For the text-containing cell, return its midpoint in (x, y) coordinate format. 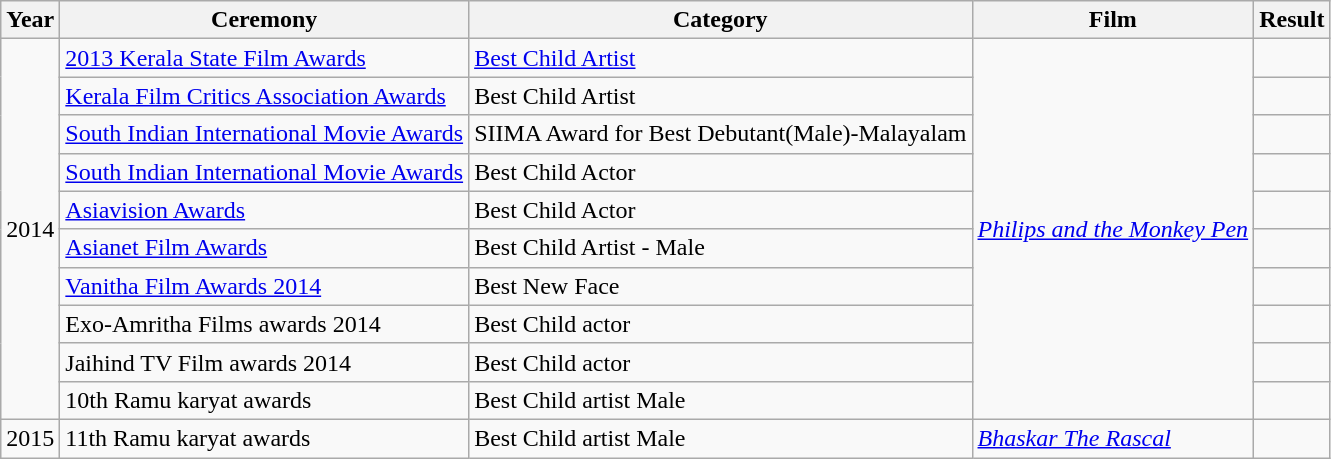
Exo-Amritha Films awards 2014 (264, 324)
Vanitha Film Awards 2014 (264, 286)
Jaihind TV Film awards 2014 (264, 362)
11th Ramu karyat awards (264, 438)
Asianet Film Awards (264, 248)
Year (30, 20)
SIIMA Award for Best Debutant(Male)-Malayalam (720, 134)
Bhaskar The Rascal (1113, 438)
Best Child Artist - Male (720, 248)
Ceremony (264, 20)
Film (1113, 20)
2014 (30, 230)
Philips and the Monkey Pen (1113, 230)
2013 Kerala State Film Awards (264, 58)
10th Ramu karyat awards (264, 400)
Best New Face (720, 286)
Kerala Film Critics Association Awards (264, 96)
Result (1292, 20)
Category (720, 20)
Asiavision Awards (264, 210)
2015 (30, 438)
